Output the (x, y) coordinate of the center of the cell containing the given text.  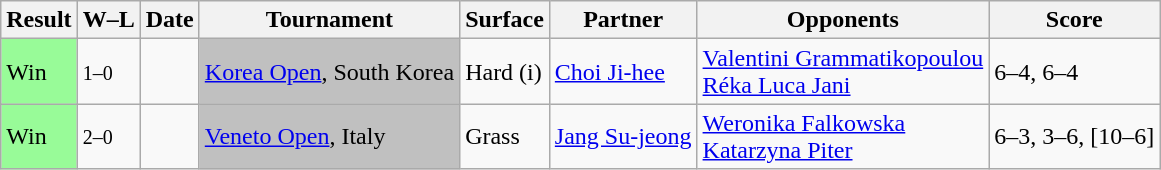
2–0 (108, 136)
Hard (i) (505, 72)
Veneto Open, Italy (329, 136)
Tournament (329, 20)
W–L (108, 20)
Opponents (843, 20)
Valentini Grammatikopoulou Réka Luca Jani (843, 72)
Score (1074, 20)
Partner (623, 20)
Jang Su-jeong (623, 136)
Date (170, 20)
Surface (505, 20)
Weronika Falkowska Katarzyna Piter (843, 136)
Korea Open, South Korea (329, 72)
1–0 (108, 72)
6–3, 3–6, [10–6] (1074, 136)
Result (39, 20)
Choi Ji-hee (623, 72)
6–4, 6–4 (1074, 72)
Grass (505, 136)
